Detect which cell encompasses the target text, then output its (X, Y) center coordinate. 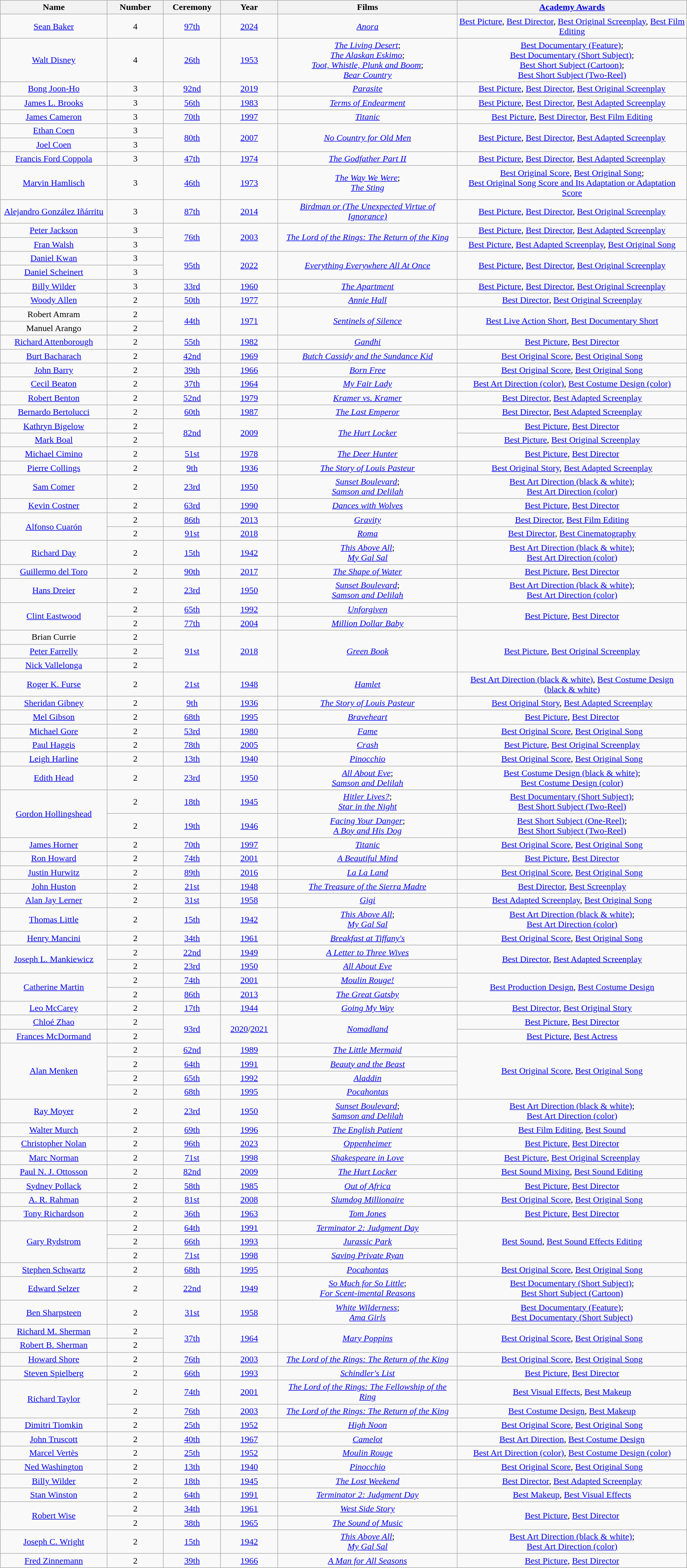
Fran Walsh (54, 244)
Sydney Pollack (54, 1186)
Thomas Little (54, 919)
Howard Shore (54, 1359)
40th (192, 1439)
Best Costume Design (black & white);Best Costume Design (color) (572, 778)
The Living Desert;The Alaskan Eskimo;Toot, Whistle, Plunk and Boom;Bear Country (368, 60)
Going My Way (368, 1008)
Ben Sharpsteen (54, 1313)
53rd (192, 731)
Kramer vs. Kramer (368, 398)
1980 (249, 731)
Robert Wise (54, 1516)
A Beautiful Mind (368, 859)
Alan Jay Lerner (54, 900)
So Much for So Little;For Scent-imental Reasons (368, 1288)
Stephen Schwartz (54, 1270)
1977 (249, 300)
2008 (249, 1199)
Best Director, Best Original Screenplay (572, 300)
Best Film Editing, Best Sound (572, 1130)
My Fair Lady (368, 384)
Catherine Martin (54, 987)
Leigh Harline (54, 759)
Best Documentary (Feature);Best Documentary (Short Subject) (572, 1313)
Best Sound Mixing, Best Sound Editing (572, 1172)
James Horner (54, 845)
Joseph C. Wright (54, 1542)
2020/2021 (249, 1029)
A Letter to Three Wives (368, 952)
Tom Jones (368, 1213)
1944 (249, 1008)
Christopher Nolan (54, 1144)
46th (192, 182)
17th (192, 1008)
A. R. Rahman (54, 1199)
Robert B. Sherman (54, 1345)
Shakespeare in Love (368, 1158)
Best Picture, Best Director, Best Original Screenplay, Best Film Editing (572, 26)
Gandhi (368, 342)
Bong Joon-Ho (54, 89)
Sean Baker (54, 26)
Justin Hurwitz (54, 872)
No Country for Old Men (368, 138)
1969 (249, 356)
A Man for All Seasons (368, 1561)
1982 (249, 342)
Walter Murch (54, 1130)
Paul Haggis (54, 745)
2024 (249, 26)
Gary Rydstrom (54, 1242)
The Treasure of the Sierra Madre (368, 886)
All About Eve (368, 966)
Daniel Scheinert (54, 272)
2014 (249, 211)
Best Costume Design, Best Makeup (572, 1411)
Steven Spielberg (54, 1373)
Best Adapted Screenplay, Best Original Song (572, 900)
2017 (249, 571)
The Last Emperor (368, 412)
All About Eve;Samson and Delilah (368, 778)
Hitler Lives?;Star in the Night (368, 802)
Name (54, 7)
Peter Farrelly (54, 651)
Best Documentary (Short Subject);Best Short Subject (Cartoon) (572, 1288)
1974 (249, 159)
Gordon Hollingshead (54, 814)
Sam Comer (54, 487)
Ray Moyer (54, 1111)
The Sound of Music (368, 1523)
63rd (192, 506)
John Huston (54, 886)
Aladdin (368, 1078)
1953 (249, 60)
78th (192, 745)
Joseph L. Mankiewicz (54, 959)
19th (192, 826)
Out of Africa (368, 1186)
Michael Cimino (54, 454)
Best Visual Effects, Best Makeup (572, 1392)
Dimitri Tiomkin (54, 1425)
Ron Howard (54, 859)
The Deer Hunter (368, 454)
Guillermo del Toro (54, 571)
Cecil Beaton (54, 384)
Burt Bacharach (54, 356)
Francis Ford Coppola (54, 159)
50th (192, 300)
Daniel Kwan (54, 258)
Moulin Rouge! (368, 980)
44th (192, 321)
Best Director, Best Cinematography (572, 534)
51st (192, 454)
89th (192, 872)
La La Land (368, 872)
1990 (249, 506)
The Lord of the Rings: The Fellowship of the Ring (368, 1392)
2019 (249, 89)
26th (192, 60)
2022 (249, 265)
Butch Cassidy and the Sundance Kid (368, 356)
Richard Attenborough (54, 342)
Sentinels of Silence (368, 321)
White Wilderness;Ama Girls (368, 1313)
58th (192, 1186)
Year (249, 7)
Joel Coen (54, 145)
Green Book (368, 651)
Alan Menken (54, 1071)
90th (192, 571)
Best Documentary (Short Subject);Best Short Subject (Two-Reel) (572, 802)
Slumdog Millionaire (368, 1199)
Chloé Zhao (54, 1022)
Hans Dreier (54, 590)
69th (192, 1130)
Braveheart (368, 717)
Fame (368, 731)
Best Makeup, Best Visual Effects (572, 1495)
Ethan Coen (54, 131)
77th (192, 623)
Crash (368, 745)
Bernardo Bertolucci (54, 412)
2023 (249, 1144)
80th (192, 138)
36th (192, 1213)
95th (192, 265)
38th (192, 1523)
Kevin Costner (54, 506)
Best Live Action Short, Best Documentary Short (572, 321)
Born Free (368, 370)
55th (192, 342)
1960 (249, 286)
The Godfather Part II (368, 159)
Mark Boal (54, 440)
1965 (249, 1523)
The Way We Were;The Sting (368, 182)
Marvin Hamlisch (54, 182)
56th (192, 103)
Million Dollar Baby (368, 623)
Birdman or (The Unexpected Virtue of Ignorance) (368, 211)
Moulin Rouge (368, 1453)
Richard Day (54, 553)
1979 (249, 398)
Camelot (368, 1439)
Fred Zinnemann (54, 1561)
Michael Gore (54, 731)
The Great Gatsby (368, 994)
Best Director, Best Original Story (572, 1008)
Ceremony (192, 7)
1971 (249, 321)
2007 (249, 138)
Kathryn Bigelow (54, 426)
Schindler's List (368, 1373)
1985 (249, 1186)
Alfonso Cuarón (54, 527)
Academy Awards (572, 7)
Best Original Score, Best Original Song;Best Original Song Score and Its Adaptation or Adaptation Score (572, 182)
1989 (249, 1050)
1983 (249, 103)
Stan Winston (54, 1495)
96th (192, 1144)
Best Art Direction (black & white), Best Costume Design (black & white) (572, 684)
Hamlet (368, 684)
Peter Jackson (54, 230)
Saving Private Ryan (368, 1256)
1963 (249, 1213)
Dances with Wolves (368, 506)
2004 (249, 623)
Richard Taylor (54, 1399)
Best Picture, Best Adapted Screenplay, Best Original Song (572, 244)
The Shape of Water (368, 571)
Gigi (368, 900)
33rd (192, 286)
93rd (192, 1029)
Pierre Collings (54, 468)
Alejandro González Iñárritu (54, 211)
Roger K. Furse (54, 684)
Number (135, 7)
Robert Benton (54, 398)
Clint Eastwood (54, 616)
Sheridan Gibney (54, 703)
2005 (249, 745)
Mary Poppins (368, 1338)
Marcel Vertès (54, 1453)
Facing Your Danger;A Boy and His Dog (368, 826)
Films (368, 7)
1996 (249, 1130)
Breakfast at Tiffany's (368, 938)
The Little Mermaid (368, 1050)
Best Picture, Best Director, Best Film Editing (572, 117)
Robert Amram (54, 314)
Manuel Arango (54, 328)
Anora (368, 26)
Leo McCarey (54, 1008)
Paul N. J. Ottosson (54, 1172)
The Lost Weekend (368, 1481)
Best Picture, Best Actress (572, 1036)
Frances McDormand (54, 1036)
Mel Gibson (54, 717)
Walt Disney (54, 60)
Nomadland (368, 1029)
Woody Allen (54, 300)
Everything Everywhere All At Once (368, 265)
Oppenheimer (368, 1144)
1978 (249, 454)
Marc Norman (54, 1158)
John Barry (54, 370)
The Apartment (368, 286)
87th (192, 211)
Jurassic Park (368, 1242)
Nick Vallelonga (54, 665)
42nd (192, 356)
1973 (249, 182)
47th (192, 159)
West Side Story (368, 1509)
1946 (249, 826)
Ned Washington (54, 1467)
62nd (192, 1050)
The English Patient (368, 1130)
Best Production Design, Best Costume Design (572, 987)
97th (192, 26)
Beauty and the Beast (368, 1064)
2016 (249, 872)
Terms of Endearment (368, 103)
Parasite (368, 89)
Roma (368, 534)
Best Director, Best Screenplay (572, 886)
Unforgiven (368, 609)
Best Short Subject (One-Reel);Best Short Subject (Two-Reel) (572, 826)
Brian Currie (54, 637)
High Noon (368, 1425)
Henry Mancini (54, 938)
81st (192, 1199)
Best Sound, Best Sound Effects Editing (572, 1242)
James L. Brooks (54, 103)
Edith Head (54, 778)
92nd (192, 89)
Edward Selzer (54, 1288)
60th (192, 412)
1987 (249, 412)
John Truscott (54, 1439)
Tony Richardson (54, 1213)
Best Art Direction, Best Costume Design (572, 1439)
52nd (192, 398)
Best Documentary (Feature);Best Documentary (Short Subject);Best Short Subject (Cartoon);Best Short Subject (Two-Reel) (572, 60)
James Cameron (54, 117)
Gravity (368, 520)
Richard M. Sherman (54, 1331)
Annie Hall (368, 300)
1967 (249, 1439)
Best Director, Best Film Editing (572, 520)
